Pinpoint the cell where the given text exists, returning its (x, y) midpoint coordinate. 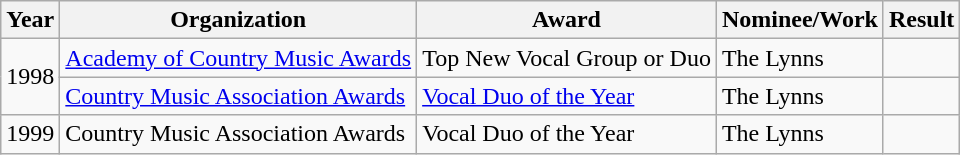
Nominee/Work (800, 20)
Year (30, 20)
Award (567, 20)
Top New Vocal Group or Duo (567, 58)
1999 (30, 134)
Academy of Country Music Awards (238, 58)
Organization (238, 20)
1998 (30, 77)
Result (921, 20)
